From the cell containing the given text, extract its center point as [X, Y] coordinate. 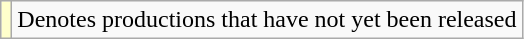
Denotes productions that have not yet been released [267, 20]
